Provide the (x, y) coordinate of the cell's center where the given text is located.  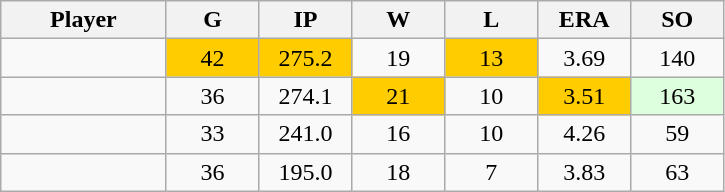
3.83 (584, 172)
16 (398, 134)
241.0 (306, 134)
274.1 (306, 96)
42 (212, 58)
IP (306, 20)
Player (84, 20)
3.69 (584, 58)
13 (492, 58)
195.0 (306, 172)
33 (212, 134)
4.26 (584, 134)
SO (678, 20)
59 (678, 134)
G (212, 20)
W (398, 20)
7 (492, 172)
ERA (584, 20)
63 (678, 172)
L (492, 20)
163 (678, 96)
3.51 (584, 96)
18 (398, 172)
19 (398, 58)
21 (398, 96)
275.2 (306, 58)
140 (678, 58)
